Output the (x, y) coordinate of the center of the cell containing the given text.  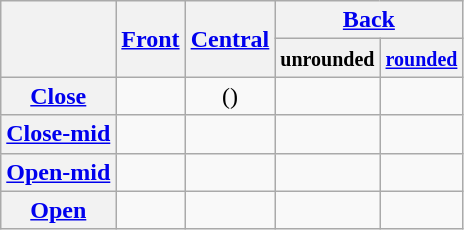
Close (58, 96)
rounded (422, 58)
Open (58, 210)
Back (369, 20)
Open-mid (58, 172)
Central (230, 39)
() (230, 96)
Front (150, 39)
Close-mid (58, 134)
unrounded (328, 58)
